For the text-containing cell, return its midpoint in [x, y] coordinate format. 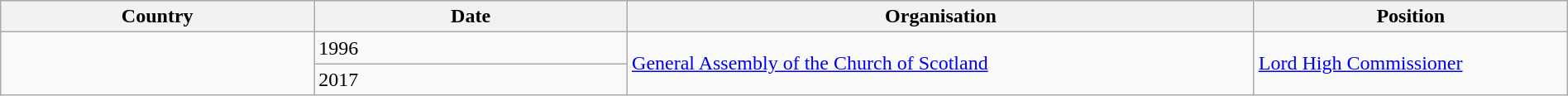
1996 [471, 48]
Lord High Commissioner [1411, 64]
Country [157, 17]
Organisation [941, 17]
Position [1411, 17]
Date [471, 17]
General Assembly of the Church of Scotland [941, 64]
2017 [471, 79]
